Output the [X, Y] coordinate of the center of the cell containing the given text.  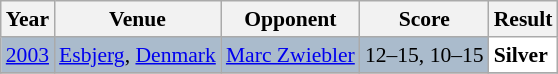
Venue [138, 19]
Result [524, 19]
Year [28, 19]
Opponent [290, 19]
2003 [28, 55]
Silver [524, 55]
Marc Zwiebler [290, 55]
Score [424, 19]
12–15, 10–15 [424, 55]
Esbjerg, Denmark [138, 55]
